Return (x, y) of the center of cell containing provided text 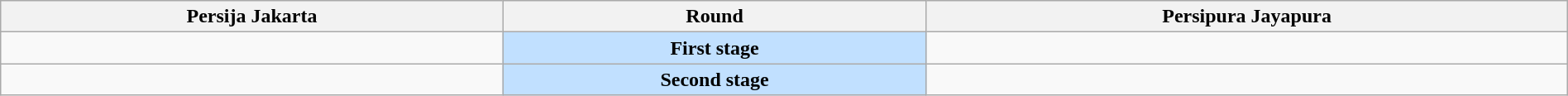
Persija Jakarta (251, 17)
Second stage (715, 79)
Round (715, 17)
First stage (715, 48)
Persipura Jayapura (1247, 17)
